From the cell containing the given text, extract its center point as (x, y) coordinate. 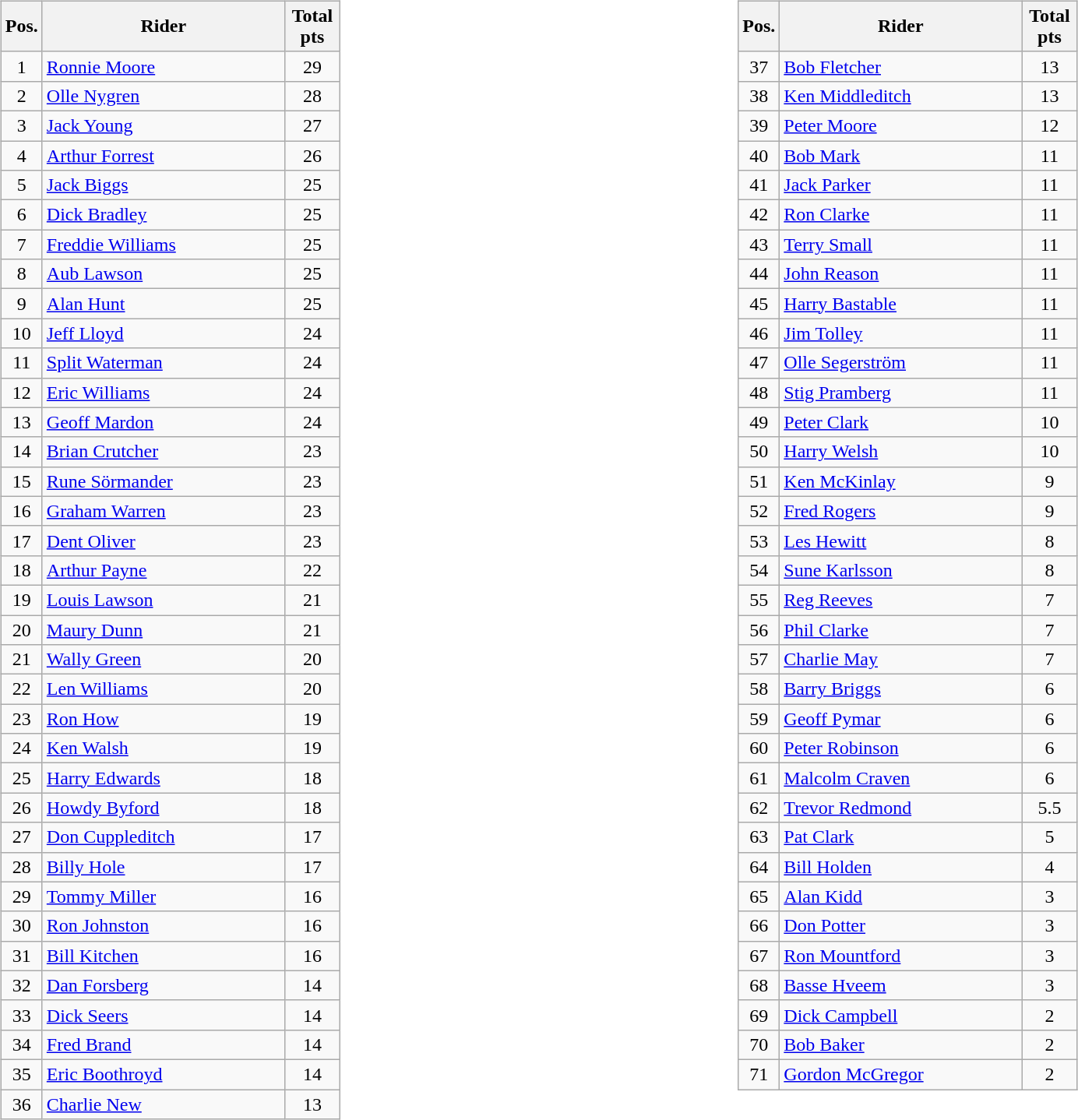
57 (759, 660)
Olle Segerström (900, 363)
Len Williams (164, 689)
Fred Brand (164, 1044)
Bob Mark (900, 155)
Charlie New (164, 1104)
71 (759, 1074)
62 (759, 808)
46 (759, 333)
Dick Seers (164, 1015)
Phil Clarke (900, 630)
50 (759, 452)
65 (759, 896)
Wally Green (164, 660)
Howdy Byford (164, 808)
31 (22, 956)
30 (22, 926)
47 (759, 363)
Dent Oliver (164, 541)
Ken Middleditch (900, 96)
15 (22, 481)
42 (759, 215)
Alan Kidd (900, 896)
49 (759, 422)
Geoff Mardon (164, 422)
Ron How (164, 719)
Peter Moore (900, 125)
Bob Fletcher (900, 66)
Ron Johnston (164, 926)
Reg Reeves (900, 600)
40 (759, 155)
Sune Karlsson (900, 570)
Jack Young (164, 125)
Harry Welsh (900, 452)
Graham Warren (164, 511)
Maury Dunn (164, 630)
Charlie May (900, 660)
Bill Kitchen (164, 956)
69 (759, 1015)
55 (759, 600)
43 (759, 245)
59 (759, 719)
Basse Hveem (900, 985)
67 (759, 956)
35 (22, 1074)
48 (759, 393)
Terry Small (900, 245)
Geoff Pymar (900, 719)
Jack Parker (900, 185)
Don Cuppleditch (164, 837)
39 (759, 125)
53 (759, 541)
5.5 (1050, 808)
Louis Lawson (164, 600)
Harry Edwards (164, 778)
Ken McKinlay (900, 481)
John Reason (900, 274)
38 (759, 96)
Ken Walsh (164, 748)
41 (759, 185)
60 (759, 748)
Alan Hunt (164, 304)
Bill Holden (900, 867)
Dan Forsberg (164, 985)
37 (759, 66)
36 (22, 1104)
Arthur Payne (164, 570)
70 (759, 1044)
34 (22, 1044)
Gordon McGregor (900, 1074)
Eric Boothroyd (164, 1074)
Olle Nygren (164, 96)
Don Potter (900, 926)
Freddie Williams (164, 245)
63 (759, 837)
Split Waterman (164, 363)
Arthur Forrest (164, 155)
Ron Mountford (900, 956)
Dick Campbell (900, 1015)
54 (759, 570)
44 (759, 274)
Jim Tolley (900, 333)
33 (22, 1015)
1 (22, 66)
Malcolm Craven (900, 778)
Dick Bradley (164, 215)
Pat Clark (900, 837)
Eric Williams (164, 393)
56 (759, 630)
Bob Baker (900, 1044)
Peter Clark (900, 422)
Billy Hole (164, 867)
Ronnie Moore (164, 66)
Tommy Miller (164, 896)
Brian Crutcher (164, 452)
61 (759, 778)
Barry Briggs (900, 689)
Aub Lawson (164, 274)
52 (759, 511)
51 (759, 481)
Trevor Redmond (900, 808)
Rune Sörmander (164, 481)
Stig Pramberg (900, 393)
68 (759, 985)
64 (759, 867)
Peter Robinson (900, 748)
Harry Bastable (900, 304)
Les Hewitt (900, 541)
Fred Rogers (900, 511)
Ron Clarke (900, 215)
66 (759, 926)
45 (759, 304)
Jack Biggs (164, 185)
Jeff Lloyd (164, 333)
32 (22, 985)
58 (759, 689)
